Detect which cell encompasses the target text, then output its [x, y] center coordinate. 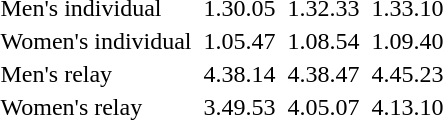
4.38.47 [324, 74]
1.05.47 [240, 41]
4.38.14 [240, 74]
1.08.54 [324, 41]
